Find where the given text appears and provide that cell's center as [x, y] coordinate. 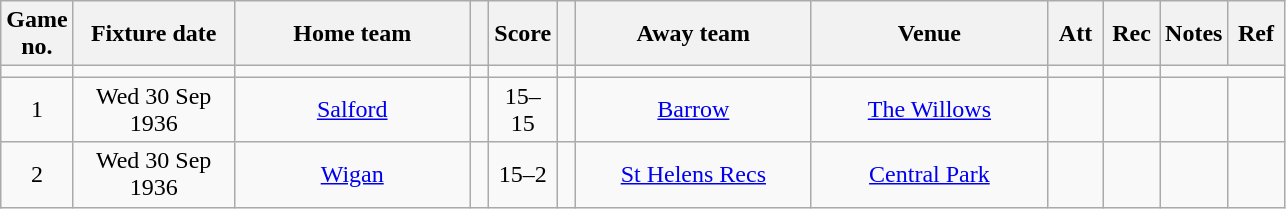
Game no. [37, 34]
Ref [1256, 34]
The Willows [929, 110]
2 [37, 174]
Wigan [352, 174]
Barrow [693, 110]
Venue [929, 34]
Central Park [929, 174]
Rec [1132, 34]
15–15 [523, 110]
Salford [352, 110]
St Helens Recs [693, 174]
Fixture date [154, 34]
15–2 [523, 174]
Home team [352, 34]
Att [1075, 34]
Away team [693, 34]
Score [523, 34]
Notes [1194, 34]
1 [37, 110]
